Provide the [x, y] coordinate of the cell's center where the given text is located.  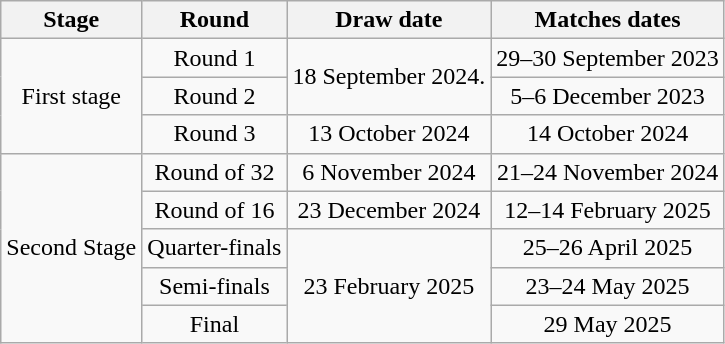
Round of 16 [214, 210]
Semi-finals [214, 286]
21–24 November 2024 [608, 172]
Matches dates [608, 20]
Final [214, 324]
Draw date [389, 20]
13 October 2024 [389, 134]
14 October 2024 [608, 134]
25–26 April 2025 [608, 248]
Round 1 [214, 58]
23 December 2024 [389, 210]
5–6 December 2023 [608, 96]
First stage [72, 96]
29–30 September 2023 [608, 58]
Second Stage [72, 248]
29 May 2025 [608, 324]
Round 2 [214, 96]
Round 3 [214, 134]
Stage [72, 20]
23–24 May 2025 [608, 286]
18 September 2024. [389, 77]
Round of 32 [214, 172]
6 November 2024 [389, 172]
23 February 2025 [389, 286]
12–14 February 2025 [608, 210]
Round [214, 20]
Quarter-finals [214, 248]
